Find where the given text appears and provide that cell's center as [X, Y] coordinate. 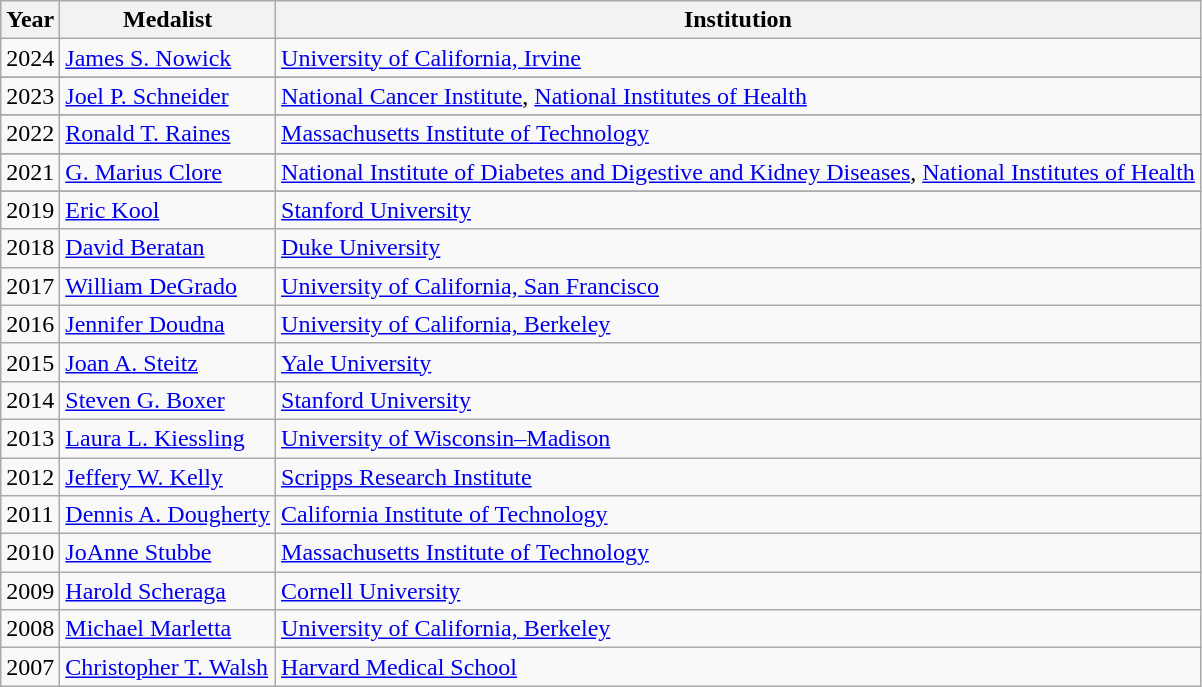
Christopher T. Walsh [168, 667]
2007 [30, 667]
2011 [30, 515]
2019 [30, 210]
California Institute of Technology [738, 515]
Scripps Research Institute [738, 477]
2023 [30, 96]
Ronald T. Raines [168, 134]
Joel P. Schneider [168, 96]
James S. Nowick [168, 58]
Harvard Medical School [738, 667]
David Beratan [168, 248]
2021 [30, 172]
Institution [738, 20]
Steven G. Boxer [168, 400]
University of Wisconsin–Madison [738, 438]
Medalist [168, 20]
Yale University [738, 362]
Jennifer Doudna [168, 324]
2017 [30, 286]
2022 [30, 134]
Eric Kool [168, 210]
G. Marius Clore [168, 172]
2024 [30, 58]
2008 [30, 629]
2016 [30, 324]
National Cancer Institute, National Institutes of Health [738, 96]
2015 [30, 362]
Laura L. Kiessling [168, 438]
University of California, San Francisco [738, 286]
William DeGrado [168, 286]
2018 [30, 248]
Year [30, 20]
Duke University [738, 248]
Joan A. Steitz [168, 362]
Michael Marletta [168, 629]
National Institute of Diabetes and Digestive and Kidney Diseases, National Institutes of Health [738, 172]
2013 [30, 438]
Jeffery W. Kelly [168, 477]
JoAnne Stubbe [168, 553]
University of California, Irvine [738, 58]
2010 [30, 553]
2012 [30, 477]
2009 [30, 591]
Cornell University [738, 591]
Dennis A. Dougherty [168, 515]
Harold Scheraga [168, 591]
2014 [30, 400]
